Pinpoint the cell where the given text exists, returning its [x, y] midpoint coordinate. 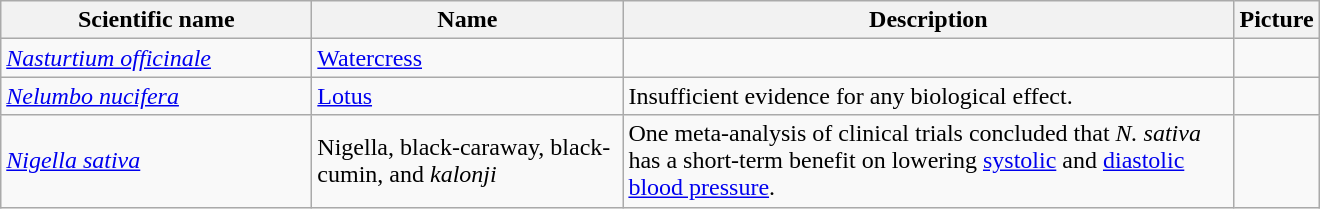
Picture [1276, 20]
Nelumbo nucifera [156, 96]
Watercress [468, 58]
Description [928, 20]
Nigella sativa [156, 161]
Insufficient evidence for any biological effect. [928, 96]
Lotus [468, 96]
Nigella, black-caraway, black-cumin, and kalonji [468, 161]
Name [468, 20]
Scientific name [156, 20]
Nasturtium officinale [156, 58]
One meta-analysis of clinical trials concluded that N. sativa has a short-term benefit on lowering systolic and diastolic blood pressure. [928, 161]
